Output the [x, y] coordinate of the center of the cell containing the given text.  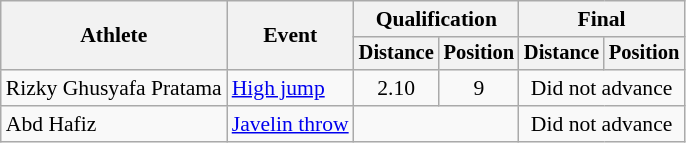
Rizky Ghusyafa Pratama [114, 88]
2.10 [396, 88]
Qualification [436, 19]
Javelin throw [290, 124]
Abd Hafiz [114, 124]
9 [479, 88]
Final [602, 19]
Event [290, 36]
High jump [290, 88]
Athlete [114, 36]
